Determine the (x, y) coordinate at the center of the cell enclosing the given text.  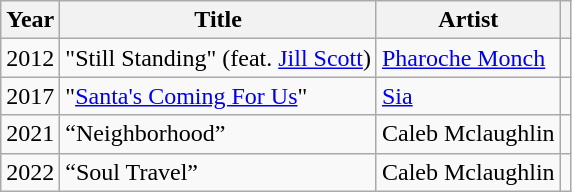
Title (218, 20)
2017 (30, 96)
Year (30, 20)
Artist (468, 20)
2021 (30, 134)
“Neighborhood” (218, 134)
Pharoche Monch (468, 58)
"Santa's Coming For Us" (218, 96)
2022 (30, 172)
"Still Standing" (feat. Jill Scott) (218, 58)
“Soul Travel” (218, 172)
2012 (30, 58)
Sia (468, 96)
